Capture the cell that displays the provided text and extract its [x, y] central coordinate. 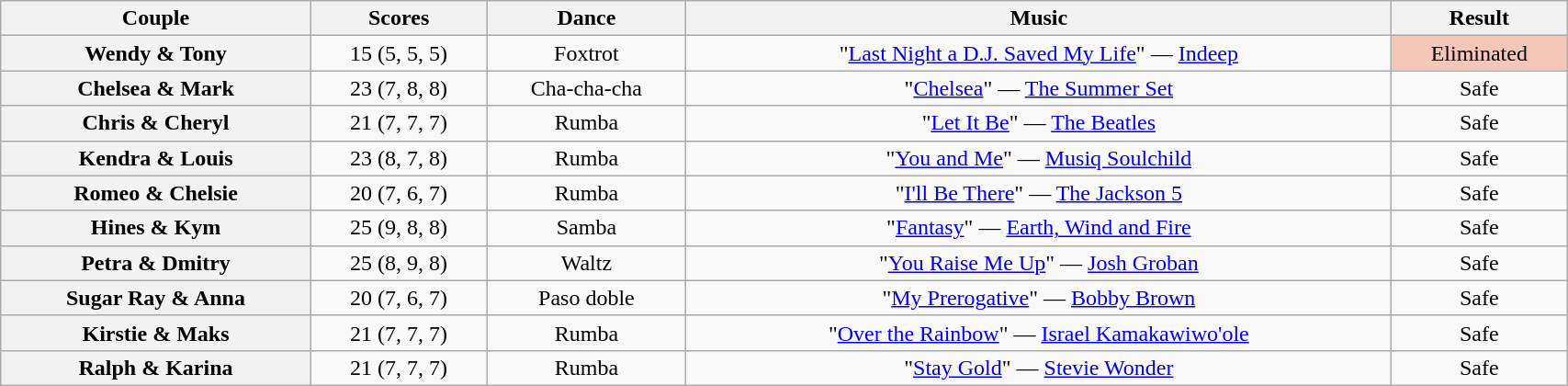
"You and Me" — Musiq Soulchild [1039, 158]
Romeo & Chelsie [156, 193]
Couple [156, 18]
"My Prerogative" — Bobby Brown [1039, 298]
Foxtrot [586, 53]
Eliminated [1479, 53]
"Over the Rainbow" — Israel Kamakawiwo'ole [1039, 333]
23 (7, 8, 8) [399, 88]
"You Raise Me Up" — Josh Groban [1039, 263]
"Stay Gold" — Stevie Wonder [1039, 368]
Dance [586, 18]
Petra & Dmitry [156, 263]
Scores [399, 18]
Chris & Cheryl [156, 123]
Hines & Kym [156, 228]
25 (9, 8, 8) [399, 228]
"Last Night a D.J. Saved My Life" — Indeep [1039, 53]
25 (8, 9, 8) [399, 263]
Wendy & Tony [156, 53]
"Fantasy" — Earth, Wind and Fire [1039, 228]
23 (8, 7, 8) [399, 158]
Sugar Ray & Anna [156, 298]
Paso doble [586, 298]
"Let It Be" — The Beatles [1039, 123]
Samba [586, 228]
"Chelsea" — The Summer Set [1039, 88]
"I'll Be There" — The Jackson 5 [1039, 193]
Kendra & Louis [156, 158]
Ralph & Karina [156, 368]
Chelsea & Mark [156, 88]
Kirstie & Maks [156, 333]
Result [1479, 18]
Cha-cha-cha [586, 88]
15 (5, 5, 5) [399, 53]
Music [1039, 18]
Waltz [586, 263]
